From the cell containing the given text, extract its center point as (X, Y) coordinate. 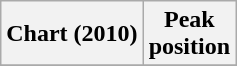
Chart (2010) (72, 34)
Peakposition (189, 34)
